Pinpoint the cell where the given text exists, returning its (x, y) midpoint coordinate. 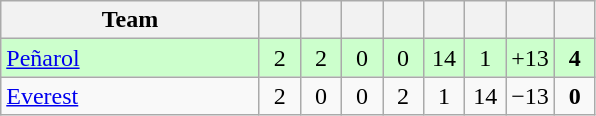
Team (130, 20)
4 (574, 58)
Peñarol (130, 58)
+13 (530, 58)
Everest (130, 96)
−13 (530, 96)
